Scan for the cell matching the given text and deliver its [x, y] coordinate at center. 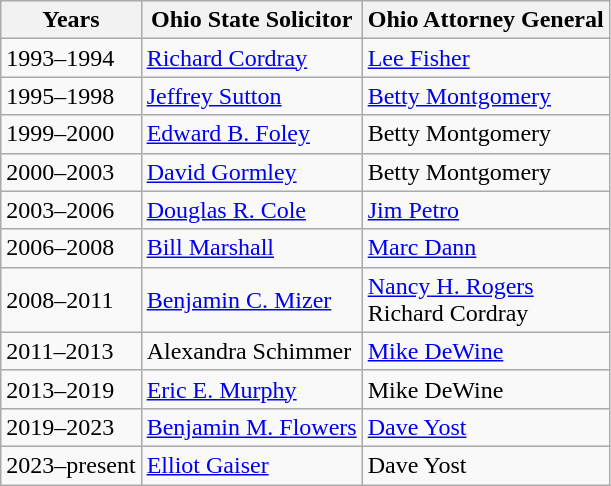
2006–2008 [71, 248]
Jim Petro [486, 210]
Richard Cordray [252, 58]
David Gormley [252, 172]
1995–1998 [71, 96]
2013–2019 [71, 389]
1999–2000 [71, 134]
Bill Marshall [252, 248]
2000–2003 [71, 172]
Jeffrey Sutton [252, 96]
Lee Fisher [486, 58]
2003–2006 [71, 210]
Ohio State Solicitor [252, 20]
2011–2013 [71, 351]
1993–1994 [71, 58]
2008–2011 [71, 300]
Nancy H. RogersRichard Cordray [486, 300]
Years [71, 20]
Elliot Gaiser [252, 465]
Douglas R. Cole [252, 210]
Eric E. Murphy [252, 389]
2023–present [71, 465]
Ohio Attorney General [486, 20]
Edward B. Foley [252, 134]
Benjamin C. Mizer [252, 300]
Benjamin M. Flowers [252, 427]
Alexandra Schimmer [252, 351]
2019–2023 [71, 427]
Marc Dann [486, 248]
